Locate the cell with the specified text and output its (x, y) center coordinate. 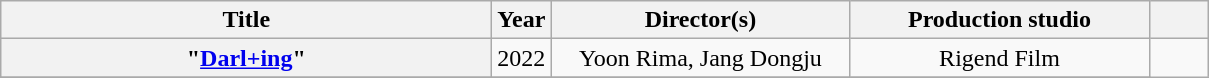
Production studio (1000, 20)
Year (522, 20)
"Darl+ing" (246, 58)
Title (246, 20)
2022 (522, 58)
Yoon Rima, Jang Dongju (700, 58)
Rigend Film (1000, 58)
Director(s) (700, 20)
